Return the (x, y) coordinate for the center point of the cell that contains the specified text.  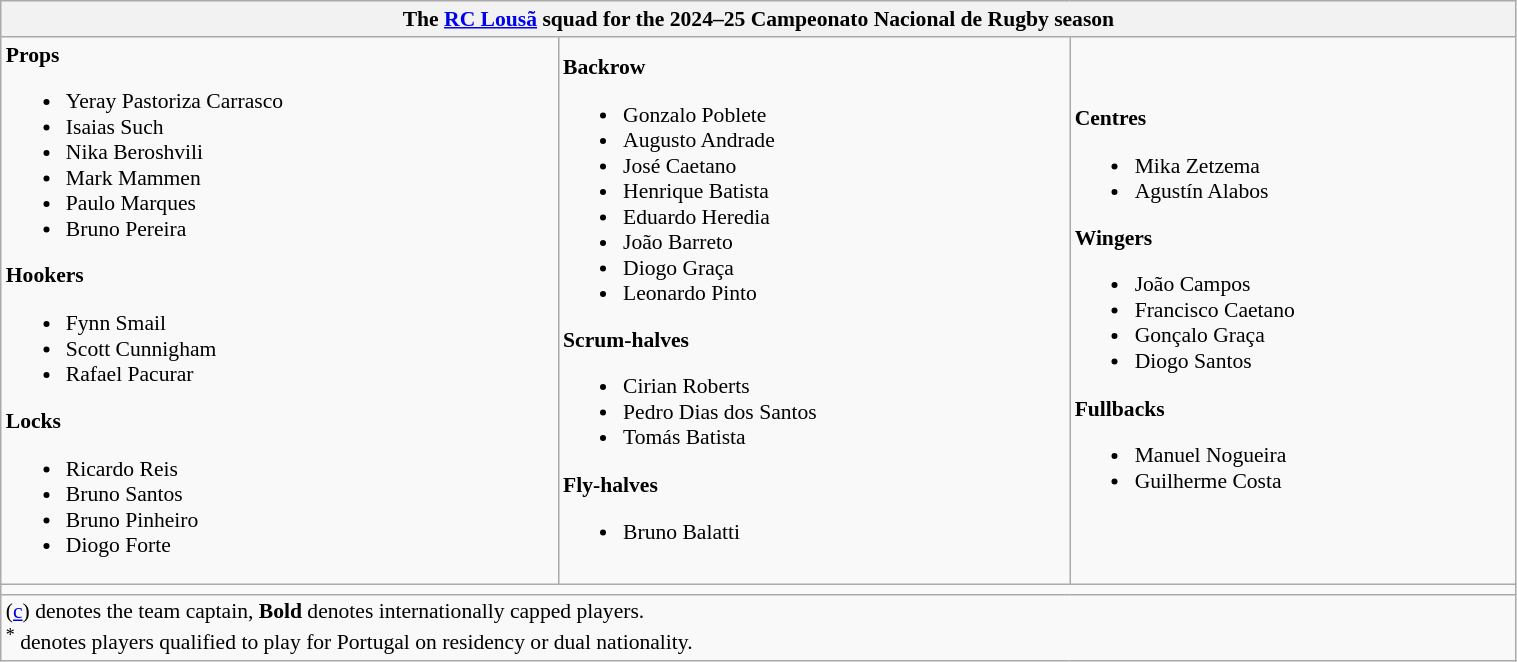
Centres Mika Zetzema Agustín AlabosWingers João Campos Francisco Caetano Gonçalo Graça Diogo SantosFullbacks Manuel Nogueira Guilherme Costa (1293, 311)
The RC Lousã squad for the 2024–25 Campeonato Nacional de Rugby season (758, 19)
